Determine the (x, y) coordinate at the center of the cell enclosing the given text.  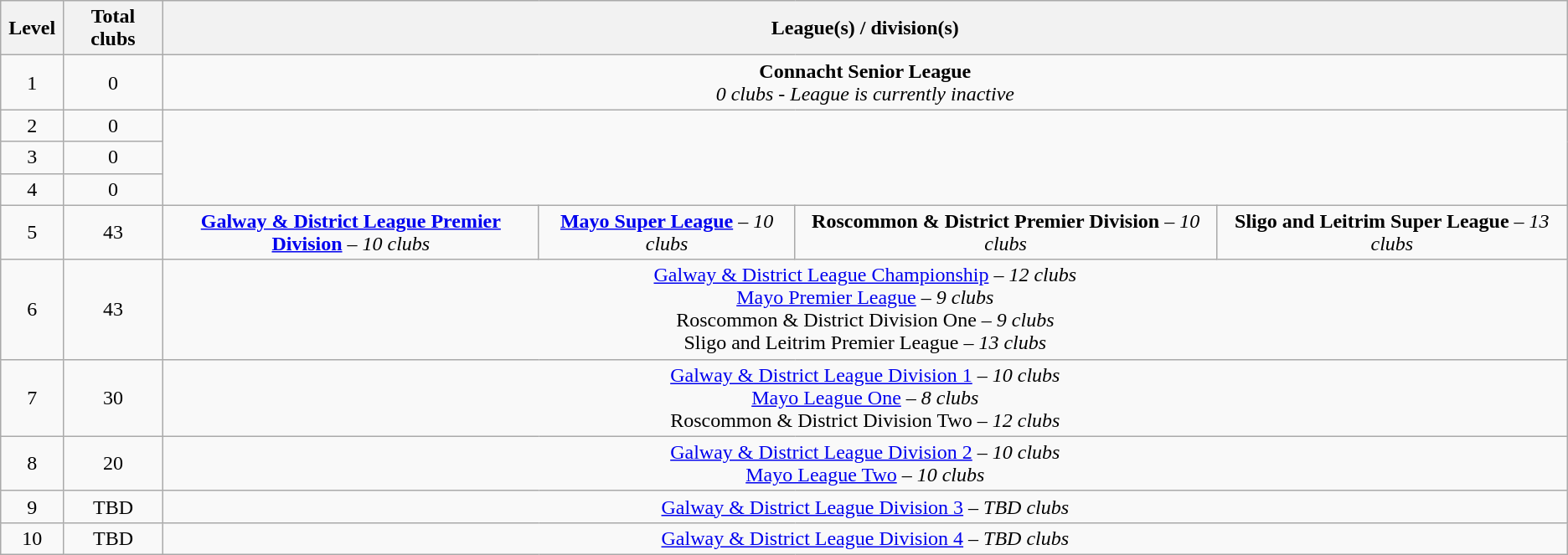
10 (32, 538)
Sligo and Leitrim Super League – 13 clubs (1392, 233)
8 (32, 464)
1 (32, 82)
Galway & District League Division 4 – TBD clubs (864, 538)
4 (32, 189)
Mayo Super League – 10 clubs (667, 233)
5 (32, 233)
Level (32, 28)
6 (32, 310)
Galway & District League Division 2 – 10 clubsMayo League Two – 10 clubs (864, 464)
20 (114, 464)
Galway & District League Division 1 – 10 clubsMayo League One – 8 clubs Roscommon & District Division Two – 12 clubs (864, 398)
3 (32, 157)
League(s) / division(s) (864, 28)
Galway & District League Division 3 – TBD clubs (864, 506)
9 (32, 506)
Total clubs (114, 28)
7 (32, 398)
30 (114, 398)
2 (32, 126)
Roscommon & District Premier Division – 10 clubs (1006, 233)
Galway & District League Premier Division – 10 clubs (350, 233)
Connacht Senior League0 clubs - League is currently inactive (864, 82)
